Locate the cell with the specified text and output its [x, y] center coordinate. 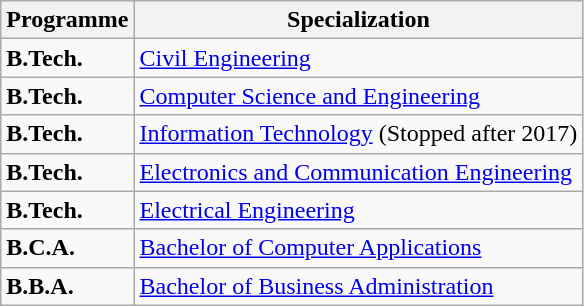
Specialization [358, 20]
Electronics and Communication Engineering [358, 172]
Electrical Engineering [358, 210]
Programme [68, 20]
Information Technology (Stopped after 2017) [358, 134]
Bachelor of Computer Applications [358, 248]
B.B.A. [68, 286]
Civil Engineering [358, 58]
Bachelor of Business Administration [358, 286]
Computer Science and Engineering [358, 96]
B.C.A. [68, 248]
